Identify which cell holds the provided text, then report its (x, y) central coordinate. 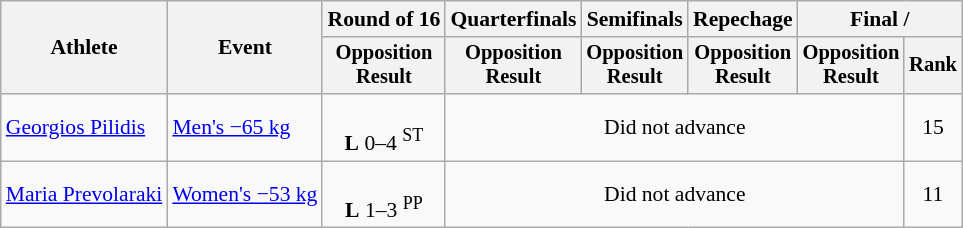
Round of 16 (384, 19)
Event (244, 48)
Men's −65 kg (244, 128)
Athlete (84, 48)
Maria Prevolaraki (84, 194)
Quarterfinals (513, 19)
L 0–4 ST (384, 128)
Final / (880, 19)
15 (933, 128)
L 1–3 PP (384, 194)
Women's −53 kg (244, 194)
Georgios Pilidis (84, 128)
11 (933, 194)
Rank (933, 66)
Semifinals (634, 19)
Repechage (743, 19)
